Search for the cell housing the specified text and yield its (x, y) center coordinate. 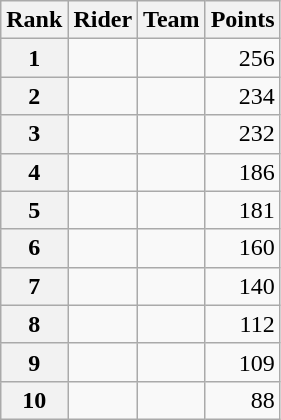
256 (242, 58)
4 (34, 172)
9 (34, 362)
160 (242, 248)
6 (34, 248)
234 (242, 96)
Rank (34, 20)
10 (34, 400)
112 (242, 324)
3 (34, 134)
2 (34, 96)
232 (242, 134)
Team (172, 20)
181 (242, 210)
1 (34, 58)
109 (242, 362)
5 (34, 210)
140 (242, 286)
88 (242, 400)
Rider (103, 20)
186 (242, 172)
8 (34, 324)
Points (242, 20)
7 (34, 286)
